Search for the cell housing the specified text and yield its [x, y] center coordinate. 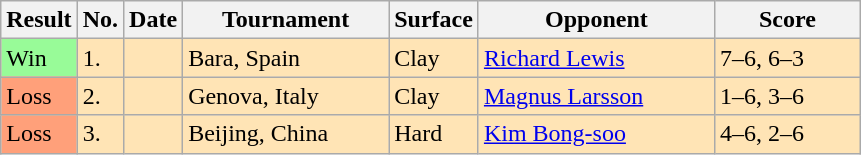
1–6, 3–6 [787, 96]
Magnus Larsson [596, 96]
Beijing, China [286, 134]
Win [39, 58]
Richard Lewis [596, 58]
No. [100, 20]
1. [100, 58]
Genova, Italy [286, 96]
Bara, Spain [286, 58]
Result [39, 20]
4–6, 2–6 [787, 134]
3. [100, 134]
2. [100, 96]
Tournament [286, 20]
Score [787, 20]
Date [154, 20]
Hard [434, 134]
Surface [434, 20]
Opponent [596, 20]
7–6, 6–3 [787, 58]
Kim Bong-soo [596, 134]
